Extract the (X, Y) coordinate from the center of the cell holding the provided text.  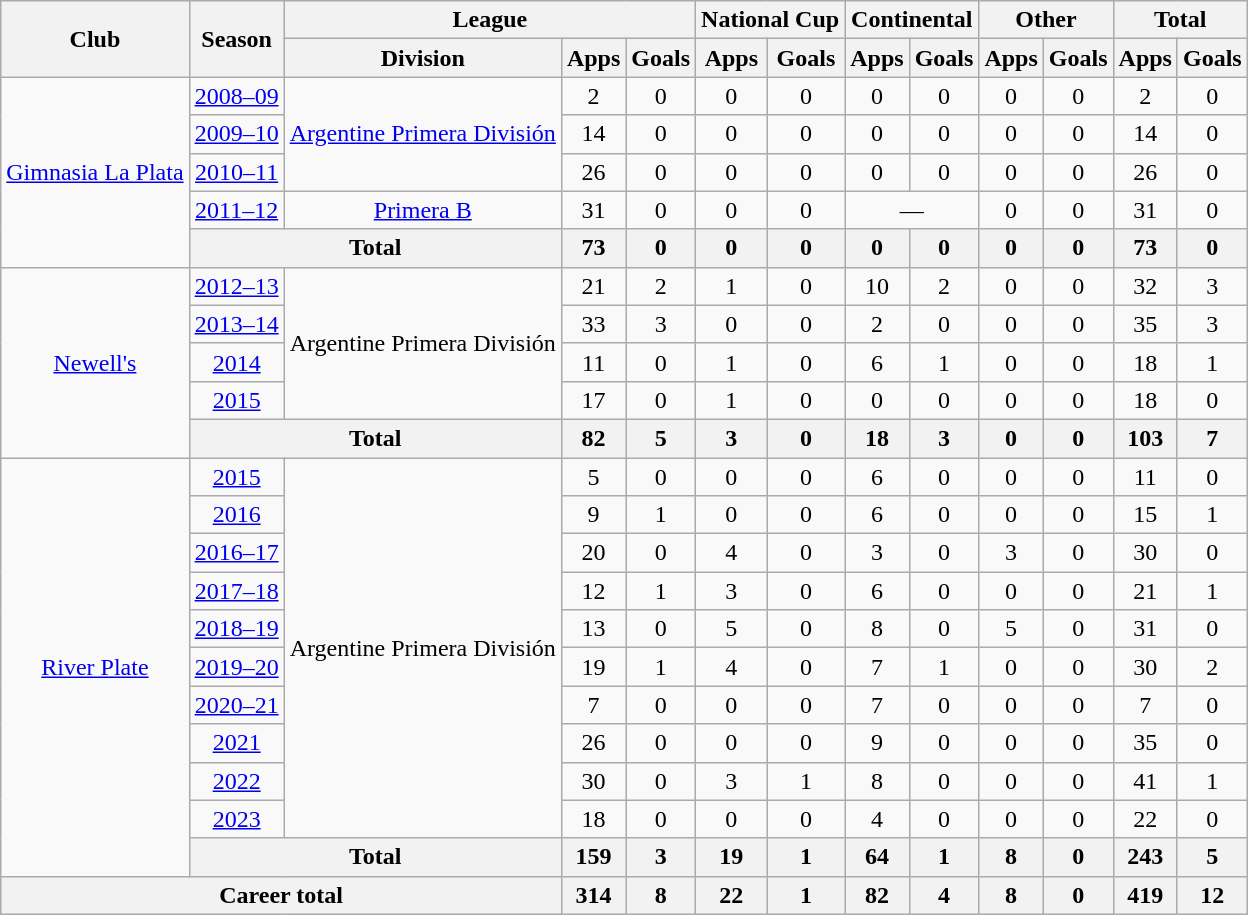
243 (1145, 857)
15 (1145, 515)
2014 (236, 362)
2016–17 (236, 553)
2023 (236, 819)
2012–13 (236, 286)
2022 (236, 781)
64 (877, 857)
2011–12 (236, 210)
2010–11 (236, 172)
Career total (282, 895)
2020–21 (236, 705)
13 (593, 629)
2013–14 (236, 324)
Primera B (422, 210)
2016 (236, 515)
41 (1145, 781)
Season (236, 39)
Gimnasia La Plata (95, 172)
— (912, 210)
National Cup (770, 20)
32 (1145, 286)
20 (593, 553)
159 (593, 857)
419 (1145, 895)
17 (593, 400)
33 (593, 324)
10 (877, 286)
River Plate (95, 668)
2018–19 (236, 629)
2008–09 (236, 96)
Newell's (95, 362)
Continental (912, 20)
2009–10 (236, 134)
Division (422, 58)
103 (1145, 438)
314 (593, 895)
2017–18 (236, 591)
2021 (236, 743)
Other (1046, 20)
League (490, 20)
2019–20 (236, 667)
Club (95, 39)
